From the cell containing the given text, extract its center point as (x, y) coordinate. 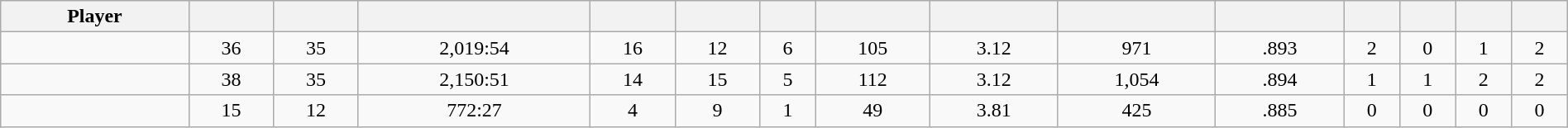
772:27 (474, 111)
425 (1136, 111)
105 (872, 48)
1,054 (1136, 79)
.893 (1280, 48)
38 (232, 79)
.885 (1280, 111)
49 (872, 111)
112 (872, 79)
14 (633, 79)
971 (1136, 48)
9 (718, 111)
2,150:51 (474, 79)
6 (788, 48)
2,019:54 (474, 48)
5 (788, 79)
16 (633, 48)
36 (232, 48)
Player (94, 17)
3.81 (994, 111)
4 (633, 111)
.894 (1280, 79)
